Return the [x, y] coordinate for the center point of the cell that contains the specified text.  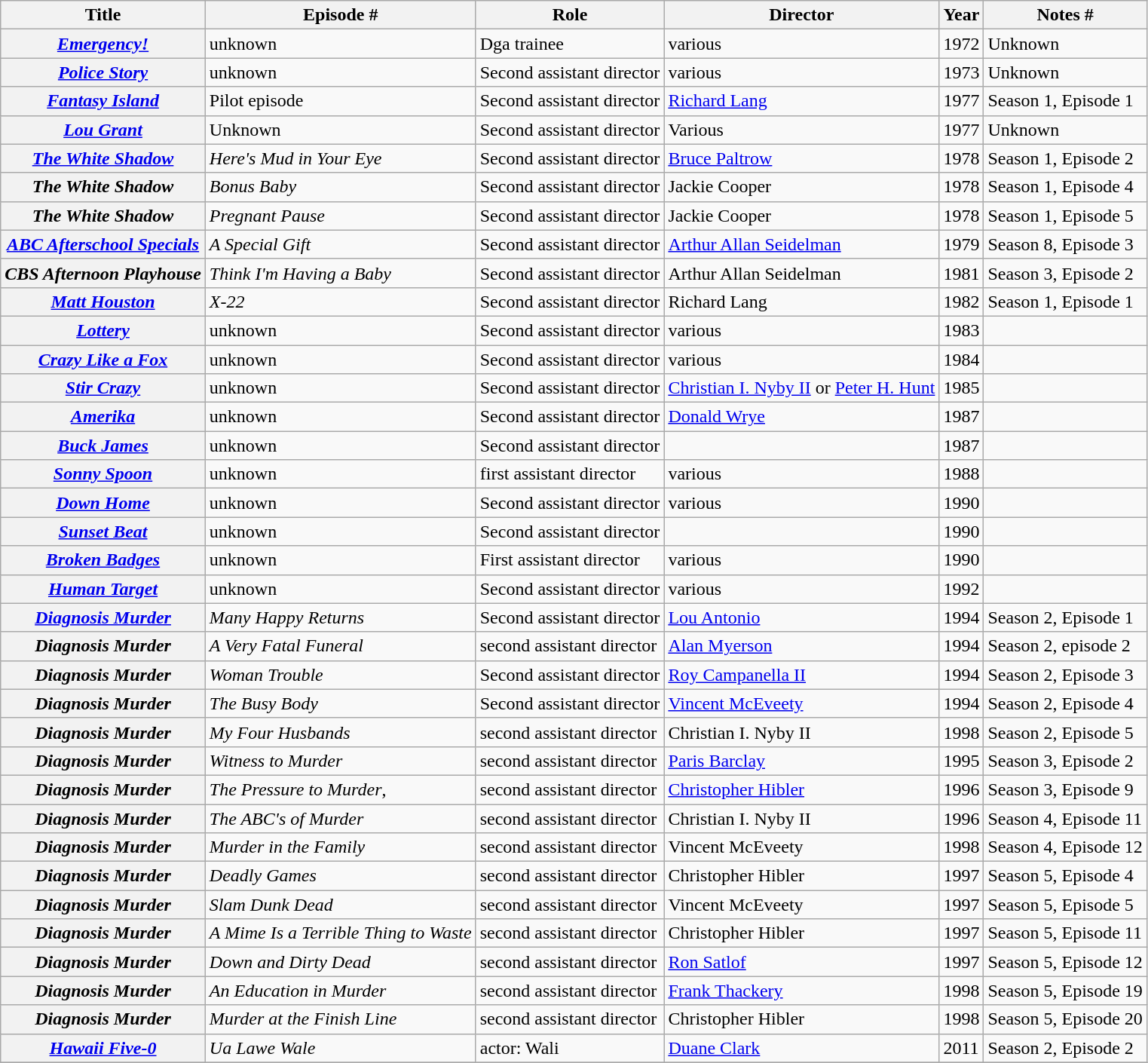
A Special Gift [341, 244]
Season 5, Episode 11 [1065, 933]
Buck James [103, 446]
1972 [962, 44]
Amerika [103, 417]
The Pressure to Murder, [341, 789]
Down and Dirty Dead [341, 962]
Notes # [1065, 15]
Season 2, Episode 1 [1065, 617]
Various [802, 130]
A Mime Is a Terrible Thing to Waste [341, 933]
Down Home [103, 503]
1988 [962, 474]
1981 [962, 273]
1992 [962, 589]
Emergency! [103, 44]
Season 2, episode 2 [1065, 646]
Season 2, Episode 4 [1065, 703]
1995 [962, 761]
Bruce Paltrow [802, 158]
The Busy Body [341, 703]
First assistant director [570, 560]
1984 [962, 360]
The ABC's of Murder [341, 818]
Dga trainee [570, 44]
1979 [962, 244]
Season 5, Episode 12 [1065, 962]
Season 1, Episode 4 [1065, 187]
Season 3, Episode 9 [1065, 789]
Season 1, Episode 5 [1065, 216]
Police Story [103, 72]
Christian I. Nyby II or Peter H. Hunt [802, 388]
Lottery [103, 330]
Season 8, Episode 3 [1065, 244]
Woman Trouble [341, 675]
CBS Afternoon Playhouse [103, 273]
Sunset Beat [103, 531]
Stir Crazy [103, 388]
Ua Lawe Wale [341, 1048]
Season 5, Episode 20 [1065, 1019]
A Very Fatal Funeral [341, 646]
Hawaii Five-0 [103, 1048]
Role [570, 15]
Frank Thackery [802, 991]
Duane Clark [802, 1048]
Director [802, 15]
1982 [962, 302]
Paris Barclay [802, 761]
1973 [962, 72]
Season 5, Episode 4 [1065, 876]
ABC Afterschool Specials [103, 244]
X-22 [341, 302]
first assistant director [570, 474]
Lou Grant [103, 130]
Think I'm Having a Baby [341, 273]
Season 2, Episode 3 [1065, 675]
Donald Wrye [802, 417]
Year [962, 15]
Broken Badges [103, 560]
My Four Husbands [341, 732]
Episode # [341, 15]
Season 5, Episode 5 [1065, 905]
Murder in the Family [341, 847]
Witness to Murder [341, 761]
Season 2, Episode 2 [1065, 1048]
1985 [962, 388]
Season 2, Episode 5 [1065, 732]
An Education in Murder [341, 991]
Many Happy Returns [341, 617]
Pregnant Pause [341, 216]
Crazy Like a Fox [103, 360]
Slam Dunk Dead [341, 905]
Ron Satlof [802, 962]
Pilot episode [341, 101]
Murder at the Finish Line [341, 1019]
Season 1, Episode 2 [1065, 158]
1983 [962, 330]
Season 5, Episode 19 [1065, 991]
Matt Houston [103, 302]
actor: Wali [570, 1048]
2011 [962, 1048]
Season 4, Episode 12 [1065, 847]
Roy Campanella II [802, 675]
Fantasy Island [103, 101]
Alan Myerson [802, 646]
Sonny Spoon [103, 474]
Season 4, Episode 11 [1065, 818]
Lou Antonio [802, 617]
Here's Mud in Your Eye [341, 158]
Bonus Baby [341, 187]
Title [103, 15]
Deadly Games [341, 876]
Human Target [103, 589]
